Return the [x, y] coordinate for the center point of the cell that contains the specified text.  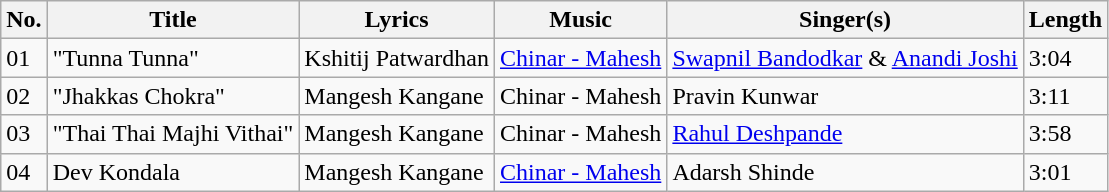
03 [24, 134]
04 [24, 172]
"Jhakkas Chokra" [173, 96]
Swapnil Bandodkar & Anandi Joshi [845, 58]
Rahul Deshpande [845, 134]
Adarsh Shinde [845, 172]
Title [173, 20]
3:58 [1065, 134]
No. [24, 20]
3:01 [1065, 172]
Singer(s) [845, 20]
01 [24, 58]
Lyrics [397, 20]
Kshitij Patwardhan [397, 58]
Pravin Kunwar [845, 96]
Dev Kondala [173, 172]
3:11 [1065, 96]
"Thai Thai Majhi Vithai" [173, 134]
Music [580, 20]
Length [1065, 20]
3:04 [1065, 58]
02 [24, 96]
"Tunna Tunna" [173, 58]
